Detect which cell encompasses the target text, then output its [x, y] center coordinate. 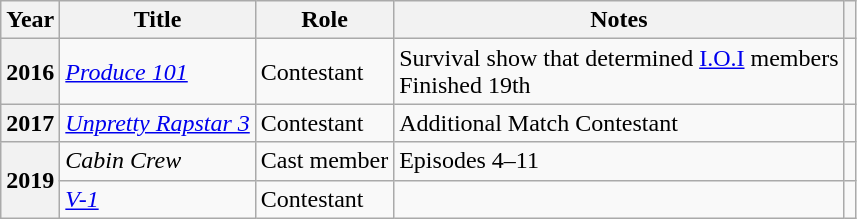
Survival show that determined I.O.I membersFinished 19th [619, 72]
Notes [619, 20]
Additional Match Contestant [619, 123]
Produce 101 [158, 72]
Role [324, 20]
2016 [30, 72]
2019 [30, 180]
Title [158, 20]
Cabin Crew [158, 161]
Cast member [324, 161]
Year [30, 20]
V-1 [158, 199]
2017 [30, 123]
Episodes 4–11 [619, 161]
Unpretty Rapstar 3 [158, 123]
